From the cell containing the given text, extract its center point as [X, Y] coordinate. 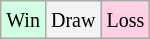
Draw [72, 20]
Win [24, 20]
Loss [126, 20]
